Find where the given text appears and provide that cell's center as [x, y] coordinate. 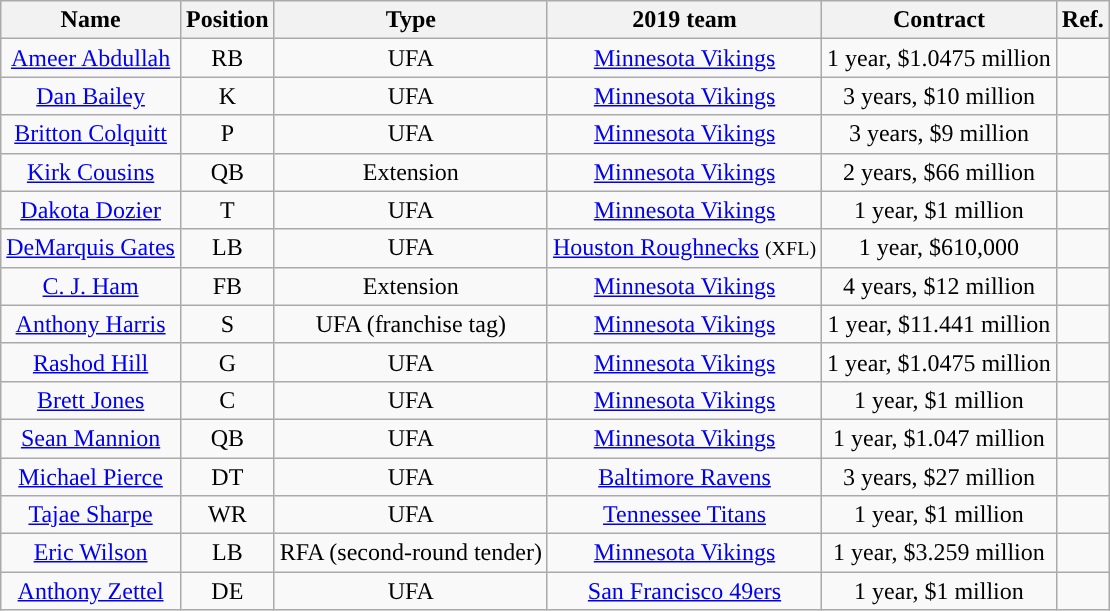
Position [227, 20]
P [227, 134]
Name [91, 20]
Tennessee Titans [684, 515]
WR [227, 515]
S [227, 324]
C [227, 400]
Ref. [1082, 20]
Kirk Cousins [91, 172]
DT [227, 477]
San Francisco 49ers [684, 591]
1 year, $610,000 [940, 248]
Rashod Hill [91, 362]
4 years, $12 million [940, 286]
FB [227, 286]
1 year, $1.047 million [940, 438]
DE [227, 591]
G [227, 362]
Contract [940, 20]
Ameer Abdullah [91, 58]
Tajae Sharpe [91, 515]
Britton Colquitt [91, 134]
Baltimore Ravens [684, 477]
Anthony Zettel [91, 591]
K [227, 96]
Type [410, 20]
RB [227, 58]
Eric Wilson [91, 553]
T [227, 210]
Brett Jones [91, 400]
Sean Mannion [91, 438]
1 year, $3.259 million [940, 553]
1 year, $11.441 million [940, 324]
Dakota Dozier [91, 210]
2 years, $66 million [940, 172]
Dan Bailey [91, 96]
DeMarquis Gates [91, 248]
3 years, $27 million [940, 477]
UFA (franchise tag) [410, 324]
2019 team [684, 20]
3 years, $9 million [940, 134]
RFA (second-round tender) [410, 553]
3 years, $10 million [940, 96]
Houston Roughnecks (XFL) [684, 248]
Anthony Harris [91, 324]
Michael Pierce [91, 477]
C. J. Ham [91, 286]
